Pinpoint the cell where the given text exists, returning its [x, y] midpoint coordinate. 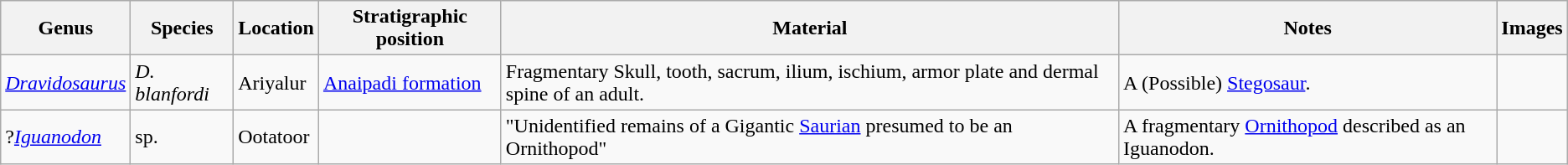
Stratigraphic position [410, 28]
Species [183, 28]
Genus [65, 28]
?Iguanodon [65, 137]
Location [276, 28]
Fragmentary Skull, tooth, sacrum, ilium, ischium, armor plate and dermal spine of an adult. [809, 82]
Ariyalur [276, 82]
Anaipadi formation [410, 82]
A (Possible) Stegosaur. [1308, 82]
D. blanfordi [183, 82]
Ootatoor [276, 137]
Notes [1308, 28]
Dravidosaurus [65, 82]
Images [1532, 28]
"Unidentified remains of a Gigantic Saurian presumed to be an Ornithopod" [809, 137]
A fragmentary Ornithopod described as an Iguanodon. [1308, 137]
Material [809, 28]
sp. [183, 137]
